Search for the cell housing the specified text and yield its (X, Y) center coordinate. 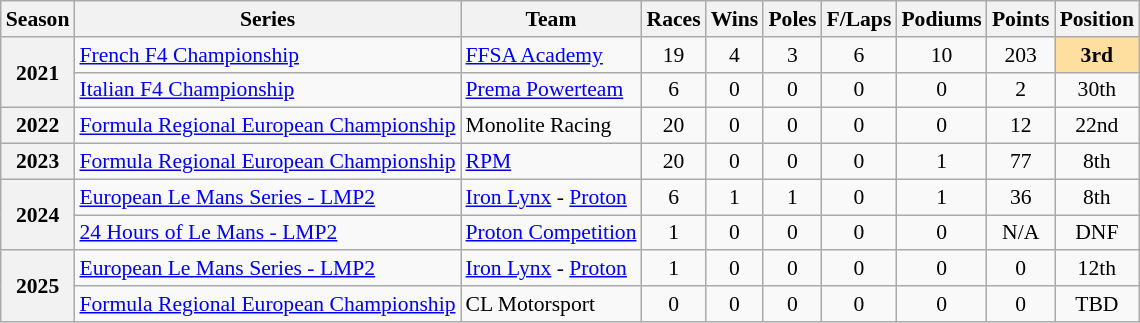
22nd (1097, 126)
2024 (38, 214)
Points (1021, 19)
2025 (38, 286)
Podiums (942, 19)
Prema Powerteam (550, 90)
F/Laps (858, 19)
N/A (1021, 233)
36 (1021, 197)
2 (1021, 90)
Wins (735, 19)
Poles (792, 19)
Team (550, 19)
2021 (38, 72)
CL Motorsport (550, 304)
30th (1097, 90)
Series (267, 19)
2022 (38, 126)
12th (1097, 269)
12 (1021, 126)
TBD (1097, 304)
FFSA Academy (550, 55)
203 (1021, 55)
Season (38, 19)
4 (735, 55)
77 (1021, 162)
10 (942, 55)
2023 (38, 162)
RPM (550, 162)
3 (792, 55)
Italian F4 Championship (267, 90)
French F4 Championship (267, 55)
Proton Competition (550, 233)
3rd (1097, 55)
Position (1097, 19)
Races (674, 19)
Monolite Racing (550, 126)
19 (674, 55)
DNF (1097, 233)
24 Hours of Le Mans - LMP2 (267, 233)
